Output the (X, Y) coordinate of the center of the cell containing the given text.  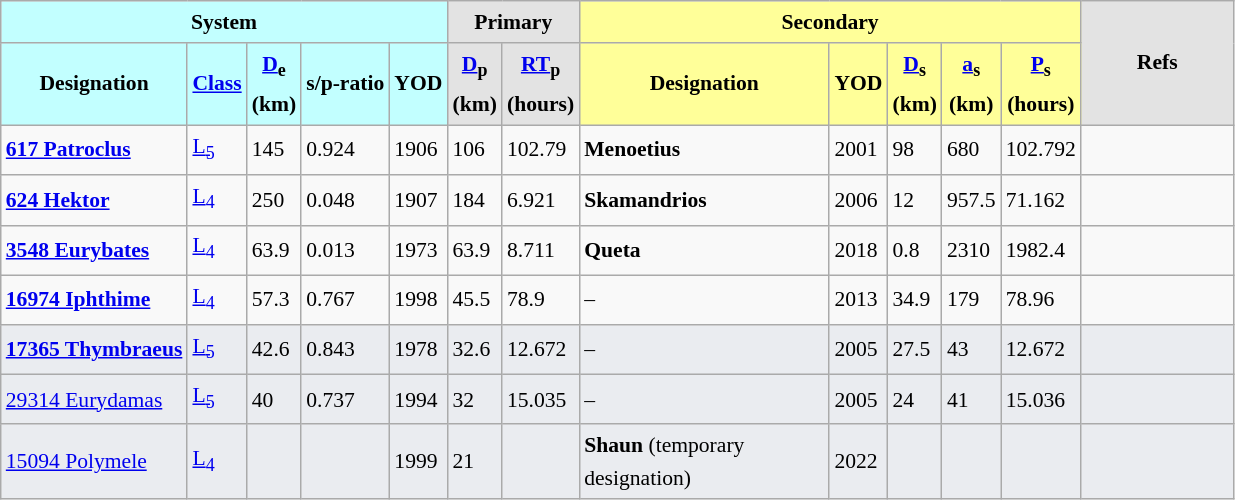
Primary (513, 22)
Skamandrios (704, 201)
1998 (418, 300)
41 (972, 400)
2006 (858, 201)
15.035 (540, 400)
32.6 (474, 350)
De(km) (274, 85)
1973 (418, 251)
0.048 (345, 201)
98 (914, 151)
24 (914, 400)
Queta (704, 251)
8.711 (540, 251)
12 (914, 201)
15.036 (1041, 400)
6.921 (540, 201)
2018 (858, 251)
0.013 (345, 251)
106 (474, 151)
16974 Iphthime (94, 300)
Secondary (830, 22)
27.5 (914, 350)
0.843 (345, 350)
40 (274, 400)
Ds(km) (914, 85)
42.6 (274, 350)
2022 (858, 462)
Ps(hours) (1041, 85)
250 (274, 201)
102.792 (1041, 151)
957.5 (972, 201)
43 (972, 350)
71.162 (1041, 201)
Shaun (temporary designation) (704, 462)
0.924 (345, 151)
179 (972, 300)
1994 (418, 400)
Refs (1158, 64)
145 (274, 151)
1907 (418, 201)
Dp(km) (474, 85)
Class (216, 85)
17365 Thymbraeus (94, 350)
624 Hektor (94, 201)
RTp(hours) (540, 85)
32 (474, 400)
2013 (858, 300)
78.9 (540, 300)
29314 Eurydamas (94, 400)
0.8 (914, 251)
0.767 (345, 300)
34.9 (914, 300)
s/p-ratio (345, 85)
78.96 (1041, 300)
3548 Eurybates (94, 251)
1999 (418, 462)
21 (474, 462)
57.3 (274, 300)
617 Patroclus (94, 151)
102.79 (540, 151)
1906 (418, 151)
1978 (418, 350)
as(km) (972, 85)
0.737 (345, 400)
2001 (858, 151)
System (224, 22)
1982.4 (1041, 251)
184 (474, 201)
Menoetius (704, 151)
15094 Polymele (94, 462)
2310 (972, 251)
680 (972, 151)
45.5 (474, 300)
